Return [x, y] of the center of cell containing provided text 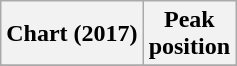
Peakposition [189, 34]
Chart (2017) [72, 34]
